Locate the cell with the specified text and output its (x, y) center coordinate. 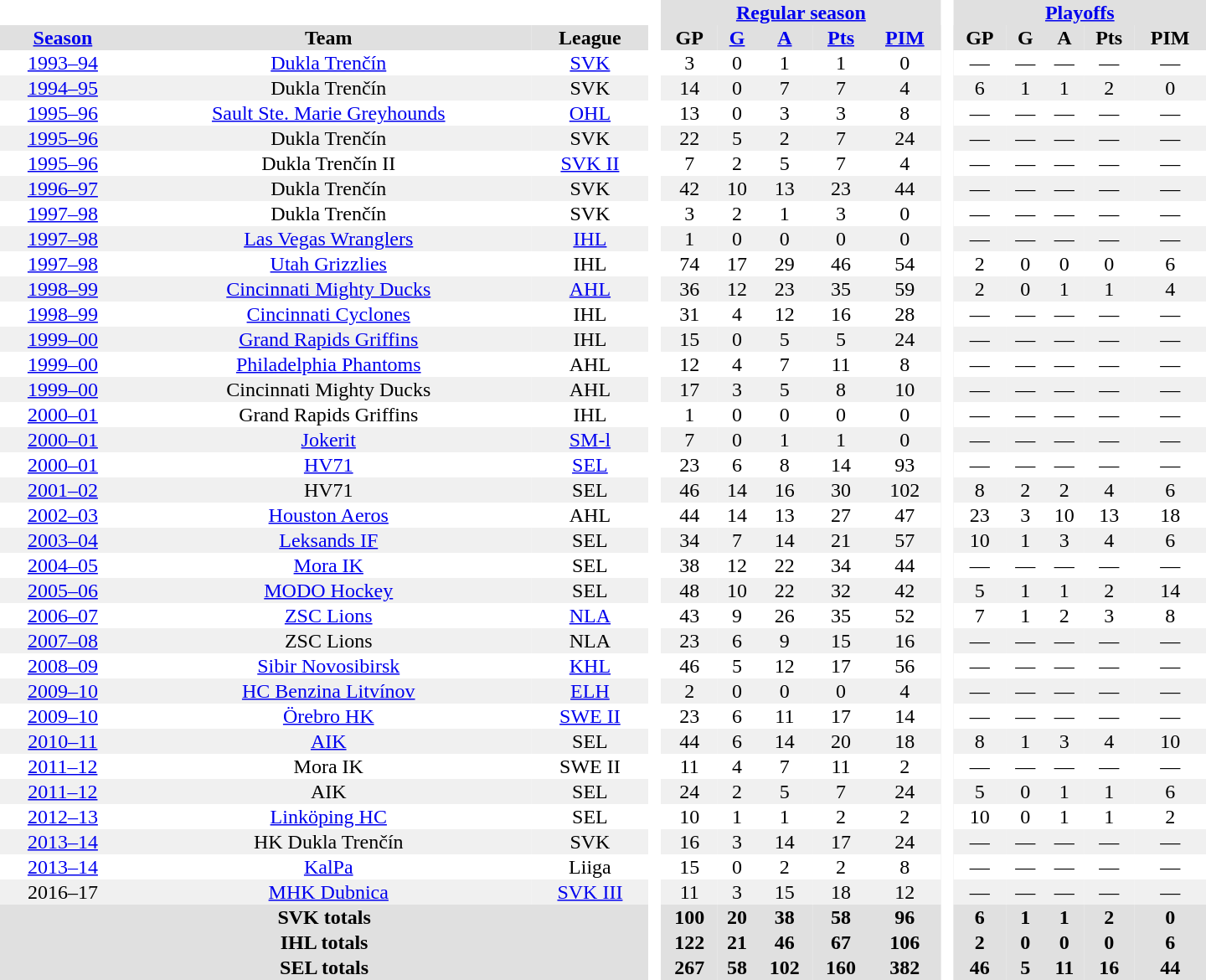
1993–94 (63, 63)
OHL (590, 113)
MODO Hockey (328, 591)
League (590, 38)
1996–97 (63, 188)
267 (690, 967)
2003–04 (63, 540)
59 (905, 289)
43 (690, 616)
Cincinnati Cyclones (328, 314)
SVK totals (324, 917)
100 (690, 917)
106 (905, 942)
HC Benzina Litvínov (328, 691)
Playoffs (1080, 13)
2016–17 (63, 892)
1994–95 (63, 88)
Liiga (590, 867)
74 (690, 264)
Philadelphia Phantoms (328, 364)
SM-l (590, 440)
57 (905, 540)
382 (905, 967)
36 (690, 289)
32 (841, 591)
Sault Ste. Marie Greyhounds (328, 113)
122 (690, 942)
2007–08 (63, 641)
MHK Dubnica (328, 892)
Season (63, 38)
31 (690, 314)
Örebro HK (328, 716)
2012–13 (63, 817)
47 (905, 515)
2008–09 (63, 666)
Linköping HC (328, 817)
Leksands IF (328, 540)
SVK II (590, 163)
67 (841, 942)
56 (905, 666)
52 (905, 616)
54 (905, 264)
2002–03 (63, 515)
30 (841, 490)
Dukla Trenčín II (328, 163)
SEL totals (324, 967)
HK Dukla Trenčín (328, 842)
28 (905, 314)
Las Vegas Wranglers (328, 239)
Jokerit (328, 440)
SVK III (590, 892)
48 (690, 591)
IHL totals (324, 942)
KalPa (328, 867)
160 (841, 967)
2010–11 (63, 741)
27 (841, 515)
Regular season (801, 13)
Team (328, 38)
ELH (590, 691)
2005–06 (63, 591)
96 (905, 917)
2004–05 (63, 565)
Houston Aeros (328, 515)
93 (905, 465)
Utah Grizzlies (328, 264)
2006–07 (63, 616)
29 (784, 264)
Sibir Novosibirsk (328, 666)
26 (784, 616)
KHL (590, 666)
2001–02 (63, 490)
